Locate the cell with the specified text and output its (X, Y) center coordinate. 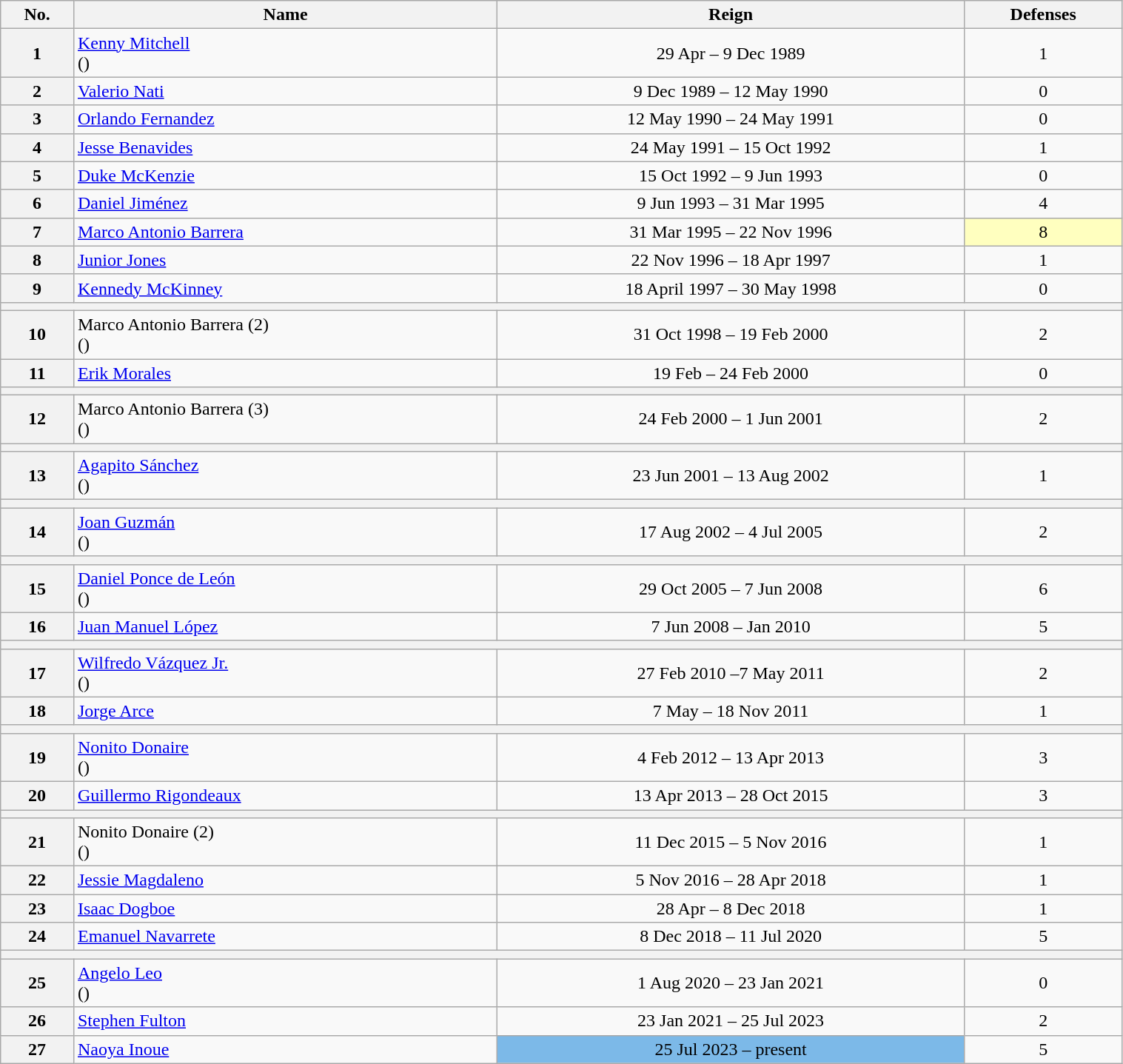
Jorge Arce (285, 711)
Guillermo Rigondeaux (285, 795)
23 Jan 2021 – 25 Jul 2023 (731, 1021)
Orlando Fernandez (285, 119)
Valerio Nati (285, 91)
Marco Antonio Barrera (285, 232)
Duke McKenzie (285, 175)
Marco Antonio Barrera (3)() (285, 419)
9 Dec 1989 – 12 May 1990 (731, 91)
5 Nov 2016 – 28 Apr 2018 (731, 880)
No. (37, 15)
Emanuel Navarrete (285, 937)
10 (37, 335)
24 May 1991 – 15 Oct 1992 (731, 147)
17 (37, 672)
Marco Antonio Barrera (2)() (285, 335)
13 Apr 2013 – 28 Oct 2015 (731, 795)
22 (37, 880)
Jessie Magdaleno (285, 880)
Nonito Donaire() (285, 757)
15 (37, 588)
25 Jul 2023 – present (731, 1049)
17 Aug 2002 – 4 Jul 2005 (731, 532)
Junior Jones (285, 260)
Stephen Fulton (285, 1021)
Erik Morales (285, 372)
14 (37, 532)
Kennedy McKinney (285, 288)
22 Nov 1996 – 18 Apr 1997 (731, 260)
Defenses (1043, 15)
Naoya Inoue (285, 1049)
18 April 1997 – 30 May 1998 (731, 288)
16 (37, 626)
19 Feb – 24 Feb 2000 (731, 372)
24 Feb 2000 – 1 Jun 2001 (731, 419)
23 Jun 2001 – 13 Aug 2002 (731, 475)
Joan Guzmán() (285, 532)
4 Feb 2012 – 13 Apr 2013 (731, 757)
23 (37, 909)
18 (37, 711)
20 (37, 795)
27 Feb 2010 –7 May 2011 (731, 672)
29 Apr – 9 Dec 1989 (731, 53)
25 (37, 983)
Name (285, 15)
Daniel Jiménez (285, 204)
28 Apr – 8 Dec 2018 (731, 909)
Juan Manuel López (285, 626)
27 (37, 1049)
15 Oct 1992 – 9 Jun 1993 (731, 175)
Kenny Mitchell() (285, 53)
12 (37, 419)
Reign (731, 15)
9 (37, 288)
Nonito Donaire (2)() (285, 843)
21 (37, 843)
7 May – 18 Nov 2011 (731, 711)
Jesse Benavides (285, 147)
Daniel Ponce de León() (285, 588)
31 Oct 1998 – 19 Feb 2000 (731, 335)
Angelo Leo() (285, 983)
26 (37, 1021)
7 (37, 232)
11 (37, 372)
1 Aug 2020 – 23 Jan 2021 (731, 983)
31 Mar 1995 – 22 Nov 1996 (731, 232)
Isaac Dogboe (285, 909)
13 (37, 475)
9 Jun 1993 – 31 Mar 1995 (731, 204)
7 Jun 2008 – Jan 2010 (731, 626)
19 (37, 757)
Wilfredo Vázquez Jr.() (285, 672)
12 May 1990 – 24 May 1991 (731, 119)
24 (37, 937)
11 Dec 2015 – 5 Nov 2016 (731, 843)
29 Oct 2005 – 7 Jun 2008 (731, 588)
Agapito Sánchez() (285, 475)
8 Dec 2018 – 11 Jul 2020 (731, 937)
